From the cell containing the given text, extract its center point as (x, y) coordinate. 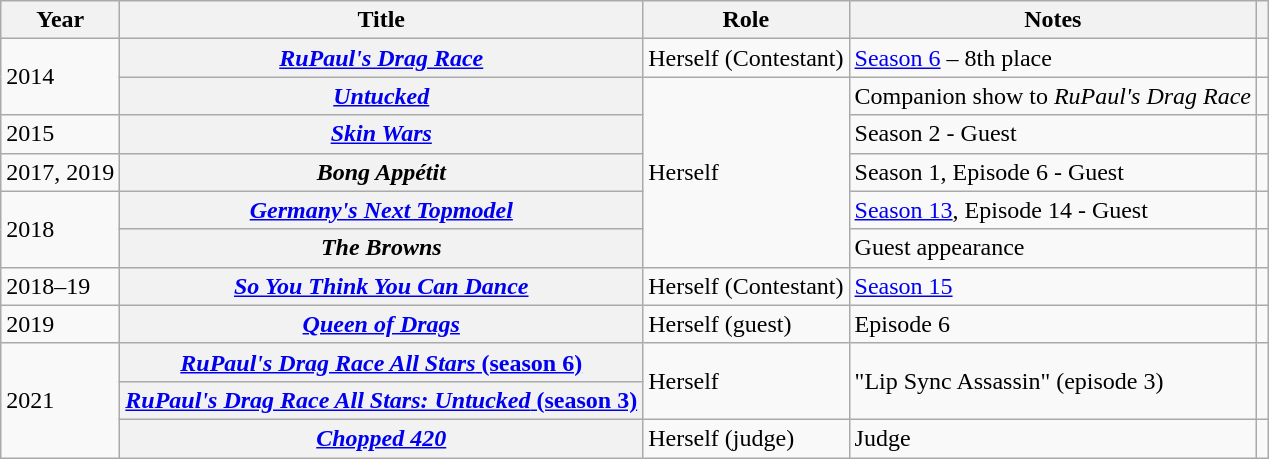
2015 (60, 134)
Year (60, 20)
2019 (60, 324)
Notes (1053, 20)
RuPaul's Drag Race All Stars (season 6) (382, 362)
Untucked (382, 96)
2018 (60, 229)
2018–19 (60, 286)
Season 6 – 8th place (1053, 58)
Season 13, Episode 14 - Guest (1053, 210)
Season 2 - Guest (1053, 134)
Role (746, 20)
So You Think You Can Dance (382, 286)
Herself (guest) (746, 324)
Skin Wars (382, 134)
2017, 2019 (60, 172)
Title (382, 20)
RuPaul's Drag Race All Stars: Untucked (season 3) (382, 400)
Guest appearance (1053, 248)
Season 15 (1053, 286)
Episode 6 (1053, 324)
2021 (60, 400)
Chopped 420 (382, 438)
Season 1, Episode 6 - Guest (1053, 172)
2014 (60, 77)
Queen of Drags (382, 324)
Germany's Next Topmodel (382, 210)
Bong Appétit (382, 172)
Companion show to RuPaul's Drag Race (1053, 96)
The Browns (382, 248)
Herself (judge) (746, 438)
Judge (1053, 438)
RuPaul's Drag Race (382, 58)
"Lip Sync Assassin" (episode 3) (1053, 381)
